Scan for the cell matching the given text and deliver its [X, Y] coordinate at center. 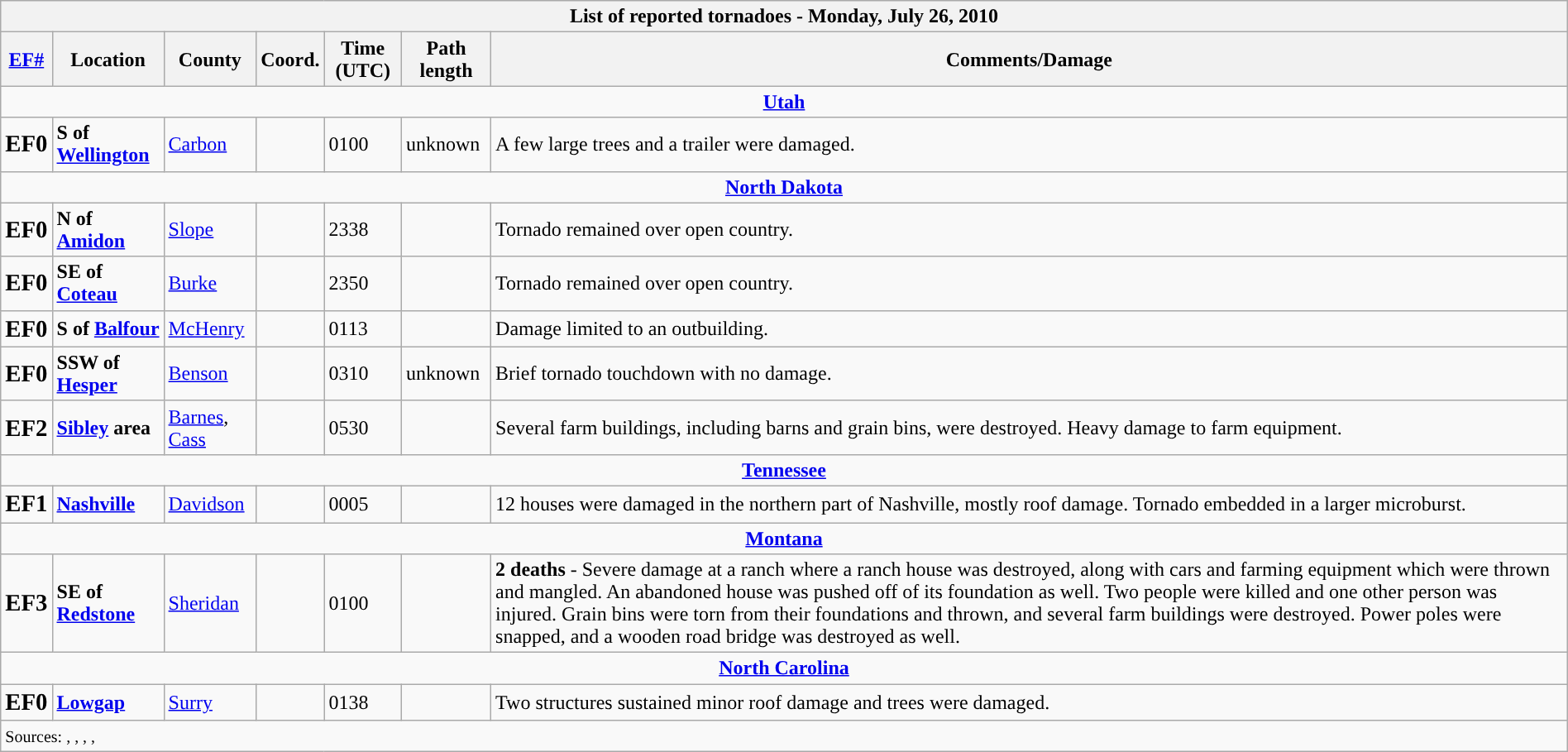
Damage limited to an outbuilding. [1030, 328]
Sources: , , , , [784, 736]
12 houses were damaged in the northern part of Nashville, mostly roof damage. Tornado embedded in a larger microburst. [1030, 504]
EF# [26, 60]
Several farm buildings, including barns and grain bins, were destroyed. Heavy damage to farm equipment. [1030, 427]
Barnes, Cass [210, 427]
List of reported tornadoes - Monday, July 26, 2010 [784, 17]
Slope [210, 230]
Sheridan [210, 604]
0005 [362, 504]
S of Balfour [108, 328]
Two structures sustained minor roof damage and trees were damaged. [1030, 702]
0138 [362, 702]
2350 [362, 283]
Carbon [210, 144]
Coord. [290, 60]
2338 [362, 230]
Path length [446, 60]
0530 [362, 427]
EF2 [26, 427]
Nashville [108, 504]
0113 [362, 328]
Benson [210, 374]
N of Amidon [108, 230]
Tennessee [784, 470]
Brief tornado touchdown with no damage. [1030, 374]
Comments/Damage [1030, 60]
Burke [210, 283]
EF3 [26, 604]
SE of Coteau [108, 283]
S of Wellington [108, 144]
Location [108, 60]
North Dakota [784, 187]
EF1 [26, 504]
SE of Redstone [108, 604]
Davidson [210, 504]
Surry [210, 702]
Time (UTC) [362, 60]
A few large trees and a trailer were damaged. [1030, 144]
Montana [784, 539]
Lowgap [108, 702]
North Carolina [784, 668]
Utah [784, 102]
McHenry [210, 328]
SSW of Hesper [108, 374]
Sibley area [108, 427]
0310 [362, 374]
County [210, 60]
